Provide the (x, y) coordinate of the cell's center where the given text is located.  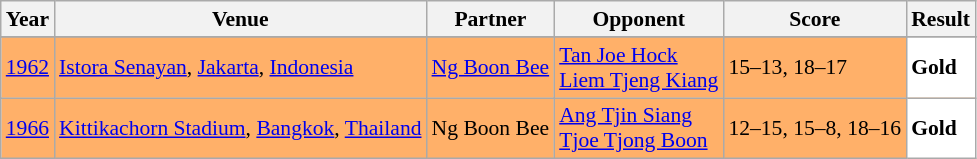
1962 (28, 68)
Tan Joe Hock Liem Tjeng Kiang (638, 68)
Result (940, 19)
Partner (491, 19)
Kittikachorn Stadium, Bangkok, Thailand (240, 128)
Opponent (638, 19)
15–13, 18–17 (814, 68)
Year (28, 19)
12–15, 15–8, 18–16 (814, 128)
Istora Senayan, Jakarta, Indonesia (240, 68)
1966 (28, 128)
Ang Tjin Siang Tjoe Tjong Boon (638, 128)
Venue (240, 19)
Score (814, 19)
